Find where the given text appears and provide that cell's center as [X, Y] coordinate. 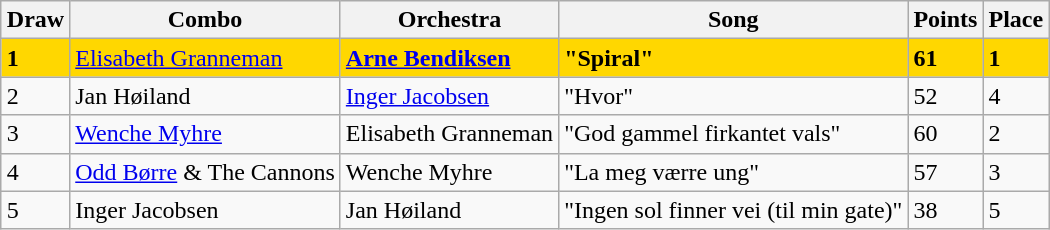
"Hvor" [734, 96]
"La meg værre ung" [734, 172]
Points [946, 20]
Draw [35, 20]
"Ingen sol finner vei (til min gate)" [734, 210]
61 [946, 58]
"God gammel firkantet vals" [734, 134]
60 [946, 134]
38 [946, 210]
52 [946, 96]
"Spiral" [734, 58]
Orchestra [449, 20]
57 [946, 172]
Place [1016, 20]
Song [734, 20]
Odd Børre & The Cannons [206, 172]
Arne Bendiksen [449, 58]
Combo [206, 20]
